Detect which cell encompasses the target text, then output its [x, y] center coordinate. 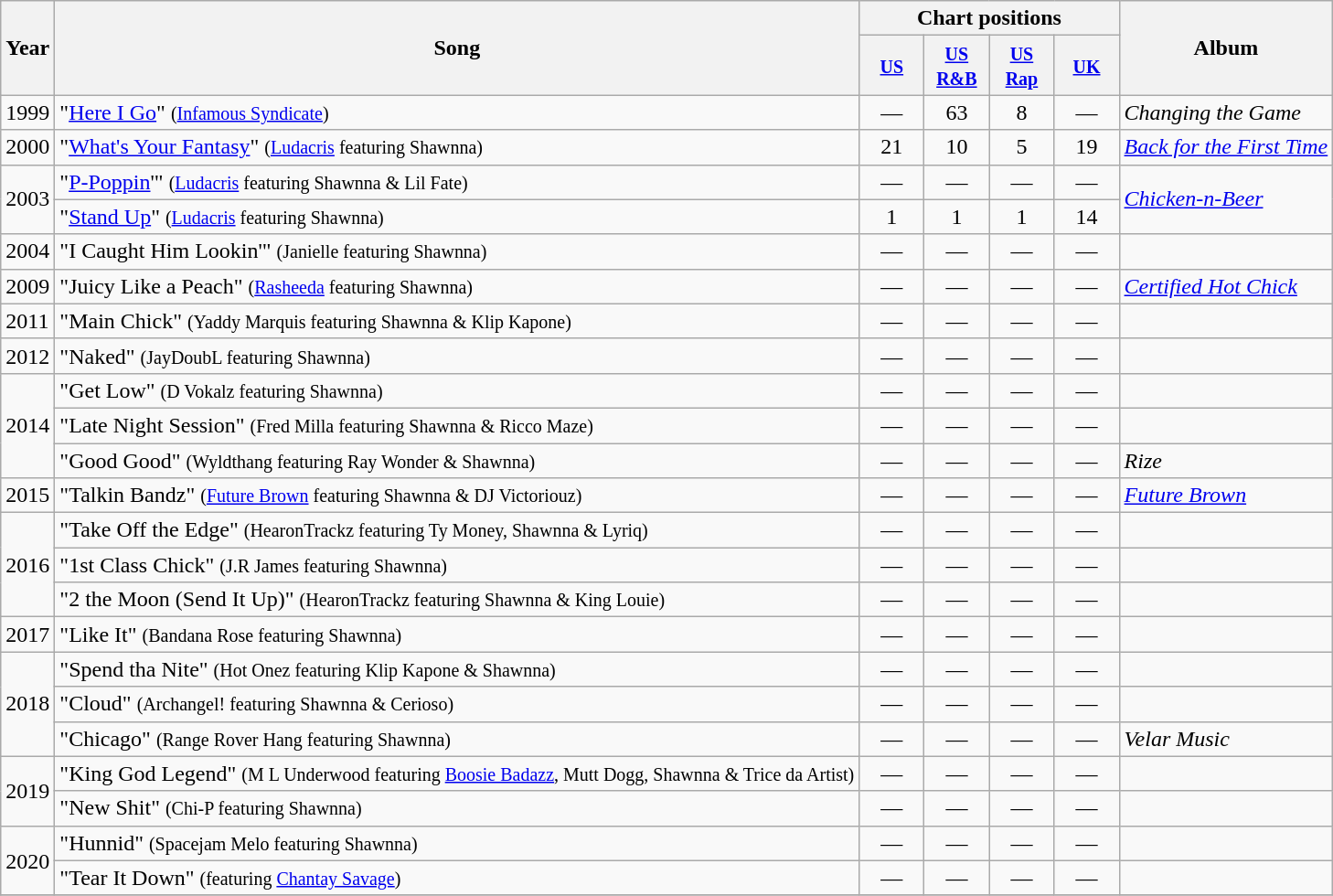
"Get Low" (D Vokalz featuring Shawnna) [457, 390]
"1st Class Chick" (J.R James featuring Shawnna) [457, 565]
Future Brown [1226, 496]
"Good Good" (Wyldthang featuring Ray Wonder & Shawnna) [457, 460]
"P-Poppin'" (Ludacris featuring Shawnna & Lil Fate) [457, 182]
5 [1022, 147]
"Spend tha Nite" (Hot Onez featuring Klip Kapone & Shawnna) [457, 669]
"Chicago" (Range Rover Hang featuring Shawnna) [457, 739]
"Stand Up" (Ludacris featuring Shawnna) [457, 217]
US R&B [956, 66]
Velar Music [1226, 739]
"Naked" (JayDoubL featuring Shawnna) [457, 356]
2020 [27, 860]
1999 [27, 112]
"Hunnid" (Spacejam Melo featuring Shawnna) [457, 843]
Album [1226, 48]
"Talkin Bandz" (Future Brown featuring Shawnna & DJ Victoriouz) [457, 496]
2018 [27, 704]
63 [956, 112]
2015 [27, 496]
14 [1086, 217]
"I Caught Him Lookin'" (Janielle featuring Shawnna) [457, 251]
2009 [27, 286]
"King God Legend" (M L Underwood featuring Boosie Badazz, Mutt Dogg, Shawnna & Trice da Artist) [457, 773]
2017 [27, 635]
2016 [27, 565]
8 [1022, 112]
"Juicy Like a Peach" (Rasheeda featuring Shawnna) [457, 286]
UK [1086, 66]
2004 [27, 251]
"New Shit" (Chi-P featuring Shawnna) [457, 808]
"2 the Moon (Send It Up)" (HearonTrackz featuring Shawnna & King Louie) [457, 600]
21 [892, 147]
Song [457, 48]
US [892, 66]
2011 [27, 321]
Chicken-n-Beer [1226, 199]
Changing the Game [1226, 112]
2000 [27, 147]
"What's Your Fantasy" (Ludacris featuring Shawnna) [457, 147]
"Take Off the Edge" (HearonTrackz featuring Ty Money, Shawnna & Lyriq) [457, 530]
"Cloud" (Archangel! featuring Shawnna & Cerioso) [457, 704]
2003 [27, 199]
"Tear It Down" (featuring Chantay Savage) [457, 878]
"Main Chick" (Yaddy Marquis featuring Shawnna & Klip Kapone) [457, 321]
Back for the First Time [1226, 147]
Year [27, 48]
2019 [27, 791]
"Like It" (Bandana Rose featuring Shawnna) [457, 635]
US Rap [1022, 66]
2012 [27, 356]
Rize [1226, 460]
2014 [27, 425]
10 [956, 147]
"Late Night Session" (Fred Milla featuring Shawnna & Ricco Maze) [457, 425]
"Here I Go" (Infamous Syndicate) [457, 112]
Certified Hot Chick [1226, 286]
Chart positions [989, 18]
19 [1086, 147]
